Locate the cell with the specified text and output its [x, y] center coordinate. 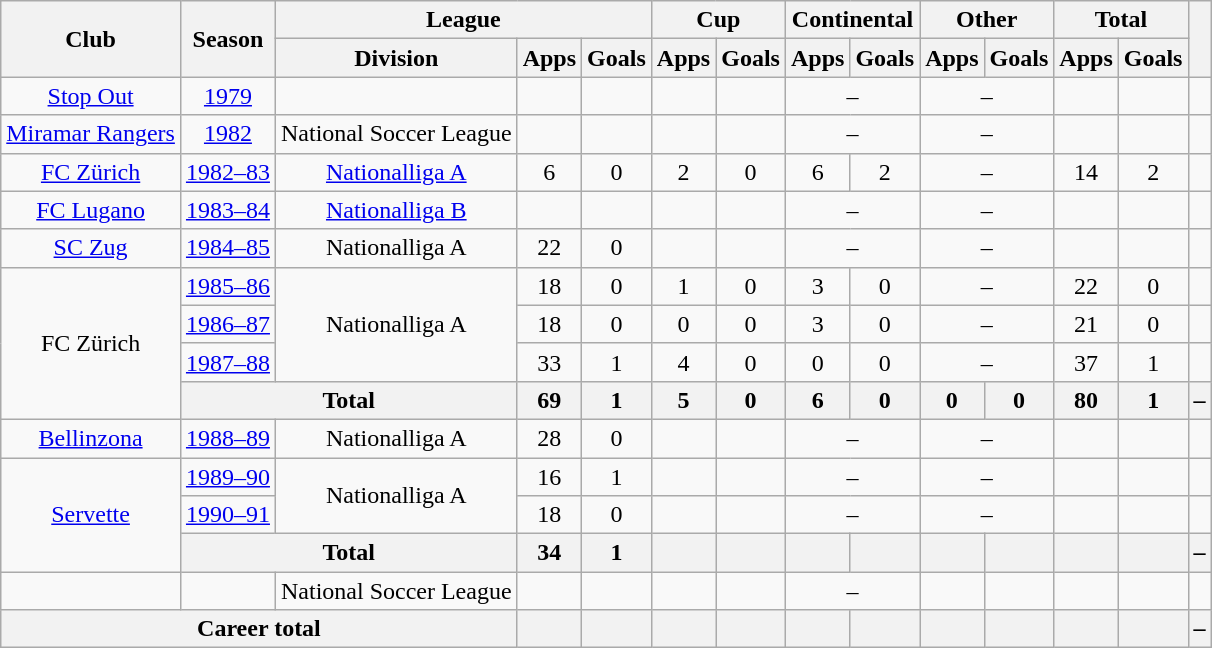
1983–84 [228, 210]
Stop Out [91, 96]
21 [1086, 324]
1982 [228, 134]
28 [549, 438]
1990–91 [228, 515]
1984–85 [228, 248]
Miramar Rangers [91, 134]
FC Lugano [91, 210]
4 [683, 362]
Club [91, 39]
Bellinzona [91, 438]
Career total [259, 629]
SC Zug [91, 248]
5 [683, 400]
69 [549, 400]
Continental [852, 20]
37 [1086, 362]
33 [549, 362]
Servette [91, 515]
Other [987, 20]
1988–89 [228, 438]
1985–86 [228, 286]
1979 [228, 96]
80 [1086, 400]
1982–83 [228, 172]
Cup [718, 20]
Nationalliga B [396, 210]
34 [549, 553]
1986–87 [228, 324]
16 [549, 477]
1989–90 [228, 477]
1987–88 [228, 362]
League [463, 20]
Season [228, 39]
Division [396, 58]
14 [1086, 172]
